From the cell containing the given text, extract its center point as (x, y) coordinate. 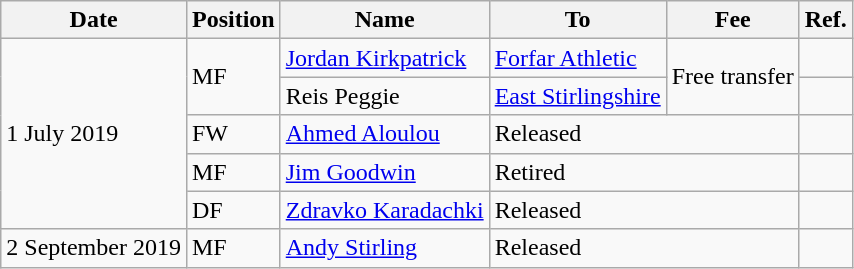
Zdravko Karadachki (384, 210)
2 September 2019 (94, 248)
Andy Stirling (384, 248)
Jim Goodwin (384, 172)
Name (384, 20)
DF (233, 210)
Fee (732, 20)
1 July 2019 (94, 134)
Free transfer (732, 77)
Jordan Kirkpatrick (384, 58)
Reis Peggie (384, 96)
East Stirlingshire (578, 96)
To (578, 20)
FW (233, 134)
Date (94, 20)
Ref. (826, 20)
Ahmed Aloulou (384, 134)
Retired (644, 172)
Position (233, 20)
Forfar Athletic (578, 58)
